Return the (x, y) coordinate for the center point of the cell that contains the specified text.  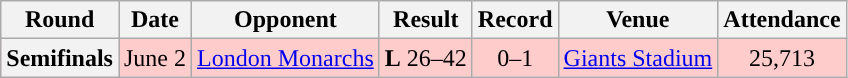
0–1 (515, 58)
Giants Stadium (638, 58)
Record (515, 20)
Round (60, 20)
Date (154, 20)
Result (426, 20)
Semifinals (60, 58)
L 26–42 (426, 58)
Venue (638, 20)
London Monarchs (286, 58)
Opponent (286, 20)
June 2 (154, 58)
25,713 (782, 58)
Attendance (782, 20)
